Extract the (x, y) coordinate from the center of the cell holding the provided text.  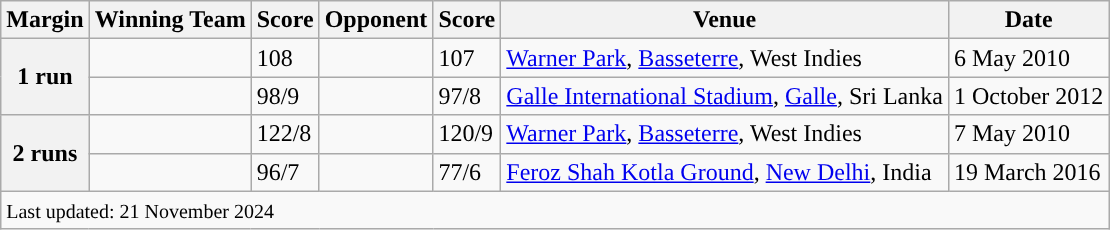
Galle International Stadium, Galle, Sri Lanka (725, 96)
Opponent (376, 20)
98/9 (285, 96)
Margin (45, 20)
Feroz Shah Kotla Ground, New Delhi, India (725, 172)
97/8 (467, 96)
19 March 2016 (1028, 172)
77/6 (467, 172)
2 runs (45, 153)
1 run (45, 77)
120/9 (467, 134)
7 May 2010 (1028, 134)
6 May 2010 (1028, 58)
122/8 (285, 134)
Winning Team (170, 20)
Last updated: 21 November 2024 (555, 210)
Venue (725, 20)
Date (1028, 20)
96/7 (285, 172)
1 October 2012 (1028, 96)
108 (285, 58)
107 (467, 58)
